From the cell containing the given text, extract its center point as (X, Y) coordinate. 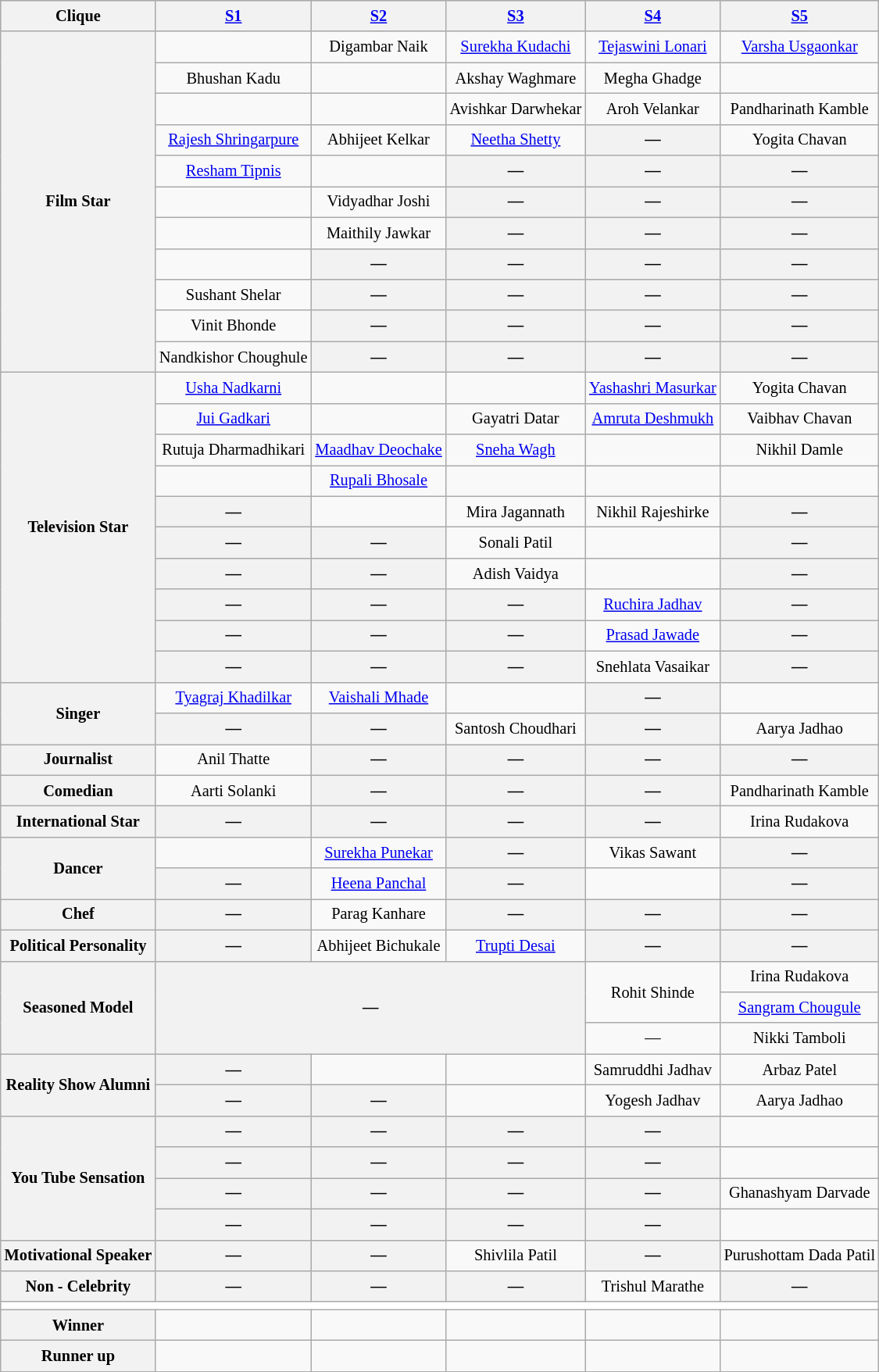
Seasoned Model (78, 1008)
Comedian (78, 791)
Nandkishor Choughule (233, 357)
Nikki Tamboli (800, 1038)
S4 (652, 16)
Sushant Shelar (233, 295)
Tyagraj Khadilkar (233, 698)
Sneha Wagh (516, 450)
Winner (78, 1325)
Neetha Shetty (516, 140)
S5 (800, 16)
Maithily Jawkar (378, 233)
Heena Panchal (378, 884)
Vikas Sawant (652, 852)
Dancer (78, 867)
Prasad Jawade (652, 635)
Reality Show Alumni (78, 1084)
Usha Nadkarni (233, 388)
Megha Ghadge (652, 78)
Surekha Punekar (378, 852)
Television Star (78, 527)
Jui Gadkari (233, 419)
Tejaswini Lonari (652, 47)
Political Personality (78, 945)
Abhijeet Bichukale (378, 945)
Clique (78, 16)
Vaishali Mhade (378, 698)
Runner up (78, 1356)
S1 (233, 16)
Singer (78, 713)
Amruta Deshmukh (652, 419)
Rajesh Shringarpure (233, 140)
Abhijeet Kelkar (378, 140)
Vinit Bhonde (233, 326)
Avishkar Darwhekar (516, 109)
Varsha Usgaonkar (800, 47)
Sangram Chougule (800, 1007)
Santosh Choudhari (516, 728)
Surekha Kudachi (516, 47)
Mira Jagannath (516, 512)
Digambar Naik (378, 47)
Trupti Desai (516, 945)
Vidyadhar Joshi (378, 202)
Yashashri Masurkar (652, 388)
Aroh Velankar (652, 109)
Gayatri Datar (516, 419)
Anil Thatte (233, 759)
S3 (516, 16)
Purushottam Dada Patil (800, 1256)
Sonali Patil (516, 542)
Ghanashyam Darvade (800, 1193)
Bhushan Kadu (233, 78)
Adish Vaidya (516, 573)
Yogesh Jadhav (652, 1100)
Motivational Speaker (78, 1256)
Akshay Waghmare (516, 78)
Arbaz Patel (800, 1070)
Ruchira Jadhav (652, 605)
Maadhav Deochake (378, 450)
Film Star (78, 202)
International Star (78, 821)
Nikhil Rajeshirke (652, 512)
Non - Celebrity (78, 1286)
Parag Kanhare (378, 914)
Resham Tipnis (233, 171)
Samruddhi Jadhav (652, 1070)
Vaibhav Chavan (800, 419)
S2 (378, 16)
Aarti Solanki (233, 791)
Rutuja Dharmadhikari (233, 450)
Shivlila Patil (516, 1256)
Rohit Shinde (652, 992)
Rupali Bhosale (378, 481)
Trishul Marathe (652, 1286)
Snehlata Vasaikar (652, 666)
Nikhil Damle (800, 450)
Chef (78, 914)
You Tube Sensation (78, 1178)
Journalist (78, 759)
